For the text-containing cell, return its midpoint in (x, y) coordinate format. 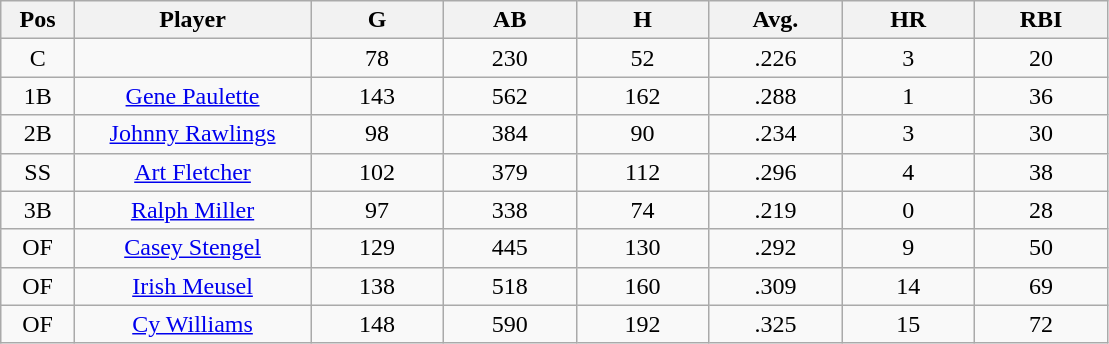
50 (1042, 248)
562 (510, 96)
445 (510, 248)
192 (642, 324)
Irish Meusel (193, 286)
Avg. (776, 20)
130 (642, 248)
338 (510, 210)
0 (908, 210)
.288 (776, 96)
160 (642, 286)
1B (38, 96)
36 (1042, 96)
.226 (776, 58)
28 (1042, 210)
4 (908, 172)
74 (642, 210)
H (642, 20)
52 (642, 58)
14 (908, 286)
148 (378, 324)
129 (378, 248)
Cy Williams (193, 324)
Gene Paulette (193, 96)
AB (510, 20)
.296 (776, 172)
HR (908, 20)
1 (908, 96)
78 (378, 58)
72 (1042, 324)
97 (378, 210)
RBI (1042, 20)
518 (510, 286)
2B (38, 134)
143 (378, 96)
Ralph Miller (193, 210)
Player (193, 20)
9 (908, 248)
Casey Stengel (193, 248)
98 (378, 134)
.234 (776, 134)
230 (510, 58)
20 (1042, 58)
69 (1042, 286)
138 (378, 286)
SS (38, 172)
.309 (776, 286)
90 (642, 134)
G (378, 20)
.292 (776, 248)
Pos (38, 20)
162 (642, 96)
15 (908, 324)
30 (1042, 134)
384 (510, 134)
112 (642, 172)
Johnny Rawlings (193, 134)
102 (378, 172)
3B (38, 210)
379 (510, 172)
.219 (776, 210)
38 (1042, 172)
590 (510, 324)
C (38, 58)
.325 (776, 324)
Art Fletcher (193, 172)
